Scan for the cell matching the given text and deliver its [x, y] coordinate at center. 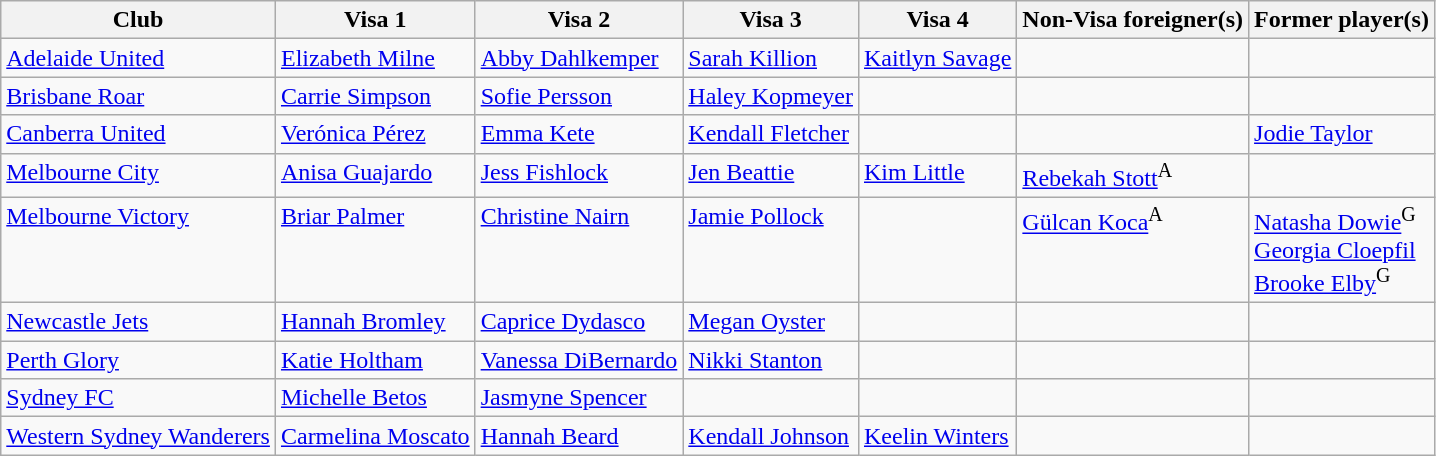
Jess Fishlock [579, 176]
Jasmyne Spencer [579, 398]
Canberra United [138, 134]
Jamie Pollock [771, 250]
Kendall Fletcher [771, 134]
Anisa Guajardo [375, 176]
Keelin Winters [937, 436]
Verónica Pérez [375, 134]
Sofie Persson [579, 96]
Visa 1 [375, 20]
Former player(s) [1342, 20]
Hannah Beard [579, 436]
Michelle Betos [375, 398]
Jodie Taylor [1342, 134]
Gülcan KocaA [1133, 250]
Visa 3 [771, 20]
Hannah Bromley [375, 322]
Club [138, 20]
Visa 2 [579, 20]
Abby Dahlkemper [579, 58]
Sydney FC [138, 398]
Nikki Stanton [771, 360]
Newcastle Jets [138, 322]
Sarah Killion [771, 58]
Melbourne Victory [138, 250]
Haley Kopmeyer [771, 96]
Briar Palmer [375, 250]
Katie Holtham [375, 360]
Jen Beattie [771, 176]
Elizabeth Milne [375, 58]
Rebekah StottA [1133, 176]
Perth Glory [138, 360]
Non-Visa foreigner(s) [1133, 20]
Melbourne City [138, 176]
Western Sydney Wanderers [138, 436]
Kendall Johnson [771, 436]
Adelaide United [138, 58]
Brisbane Roar [138, 96]
Carrie Simpson [375, 96]
Caprice Dydasco [579, 322]
Kaitlyn Savage [937, 58]
Megan Oyster [771, 322]
Natasha DowieG Georgia Cloepfil Brooke ElbyG [1342, 250]
Carmelina Moscato [375, 436]
Visa 4 [937, 20]
Kim Little [937, 176]
Emma Kete [579, 134]
Christine Nairn [579, 250]
Vanessa DiBernardo [579, 360]
